Determine the (x, y) coordinate at the center of the cell enclosing the given text.  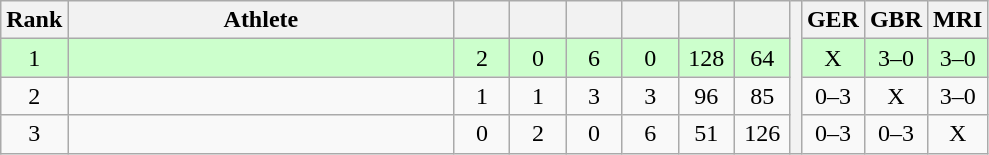
Rank (34, 20)
GER (832, 20)
Athlete (261, 20)
MRI (957, 20)
51 (706, 134)
128 (706, 58)
GBR (896, 20)
96 (706, 96)
64 (762, 58)
85 (762, 96)
126 (762, 134)
